From the cell containing the given text, extract its center point as (X, Y) coordinate. 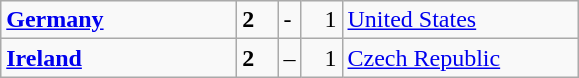
– (290, 58)
United States (460, 20)
Czech Republic (460, 58)
Germany (119, 20)
Ireland (119, 58)
- (290, 20)
